From the cell containing the given text, extract its center point as [X, Y] coordinate. 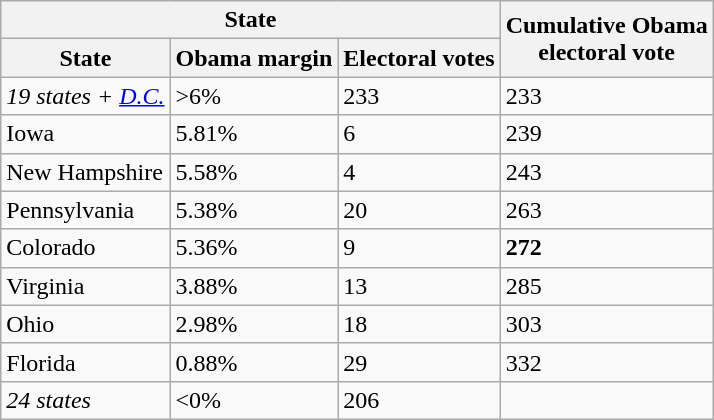
3.88% [254, 286]
Iowa [86, 134]
20 [419, 210]
Pennsylvania [86, 210]
5.58% [254, 172]
5.38% [254, 210]
5.36% [254, 248]
Colorado [86, 248]
Electoral votes [419, 58]
>6% [254, 96]
206 [419, 400]
4 [419, 172]
303 [606, 324]
243 [606, 172]
0.88% [254, 362]
239 [606, 134]
Florida [86, 362]
Cumulative Obama electoral vote [606, 39]
272 [606, 248]
18 [419, 324]
Ohio [86, 324]
13 [419, 286]
24 states [86, 400]
285 [606, 286]
Virginia [86, 286]
19 states + D.C. [86, 96]
2.98% [254, 324]
<0% [254, 400]
6 [419, 134]
5.81% [254, 134]
263 [606, 210]
29 [419, 362]
Obama margin [254, 58]
9 [419, 248]
332 [606, 362]
New Hampshire [86, 172]
